Extract the (x, y) coordinate from the center of the cell holding the provided text.  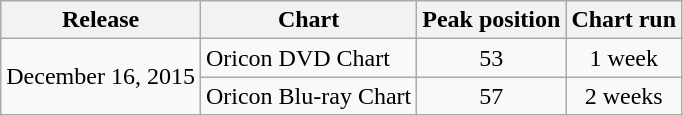
53 (492, 58)
Oricon Blu-ray Chart (308, 96)
Chart run (624, 20)
Peak position (492, 20)
57 (492, 96)
Chart (308, 20)
December 16, 2015 (101, 77)
Oricon DVD Chart (308, 58)
2 weeks (624, 96)
1 week (624, 58)
Release (101, 20)
